Pinpoint the cell where the given text exists, returning its (X, Y) midpoint coordinate. 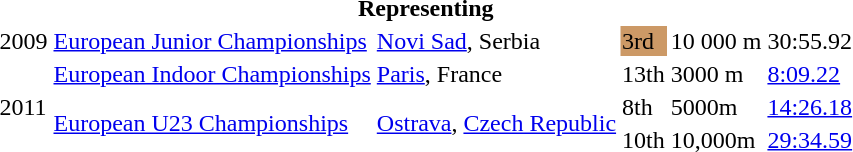
5000m (716, 107)
3rd (644, 41)
13th (644, 74)
European Junior Championships (212, 41)
European Indoor Championships (212, 74)
Novi Sad, Serbia (496, 41)
3000 m (716, 74)
8th (644, 107)
Paris, France (496, 74)
10 000 m (716, 41)
